Return the [X, Y] coordinate for the center point of the cell that contains the specified text.  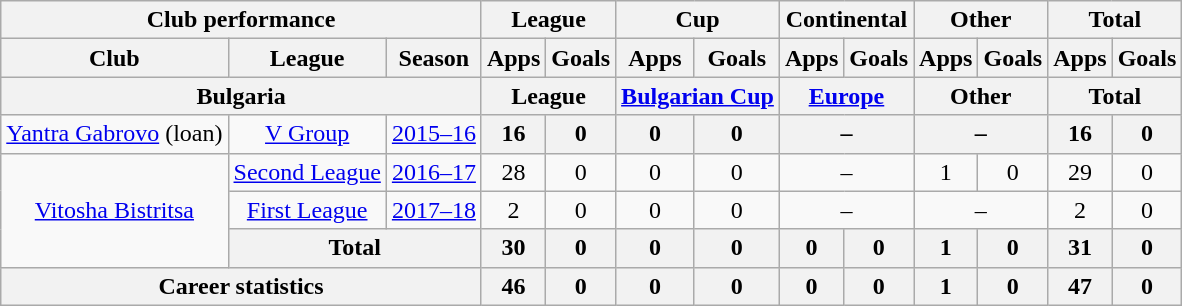
Continental [846, 20]
46 [513, 286]
31 [1080, 248]
V Group [307, 134]
47 [1080, 286]
Second League [307, 172]
28 [513, 172]
30 [513, 248]
First League [307, 210]
Career statistics [242, 286]
2016–17 [434, 172]
Yantra Gabrovo (loan) [114, 134]
2015–16 [434, 134]
Europe [846, 96]
Bulgaria [242, 96]
Club [114, 58]
Cup [698, 20]
Club performance [242, 20]
Vitosha Bistritsa [114, 210]
29 [1080, 172]
Season [434, 58]
2017–18 [434, 210]
Bulgarian Cup [698, 96]
